Output the [X, Y] coordinate of the center of the cell containing the given text.  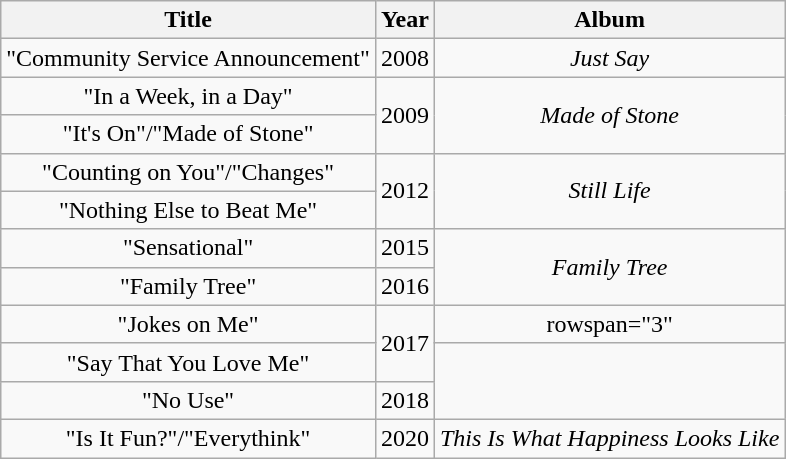
"Jokes on Me" [188, 324]
Just Say [609, 58]
Album [609, 20]
"Say That You Love Me" [188, 362]
Year [404, 20]
"Community Service Announcement" [188, 58]
"In a Week, in a Day" [188, 96]
"Family Tree" [188, 286]
2012 [404, 191]
Title [188, 20]
"Is It Fun?"/"Everythink" [188, 438]
"It's On"/"Made of Stone" [188, 134]
"No Use" [188, 400]
rowspan="3" [609, 324]
This Is What Happiness Looks Like [609, 438]
2020 [404, 438]
Family Tree [609, 267]
2017 [404, 343]
2009 [404, 115]
2015 [404, 248]
"Counting on You"/"Changes" [188, 172]
2018 [404, 400]
2016 [404, 286]
Still Life [609, 191]
"Nothing Else to Beat Me" [188, 210]
Made of Stone [609, 115]
"Sensational" [188, 248]
2008 [404, 58]
